Pinpoint the cell where the given text exists, returning its (X, Y) midpoint coordinate. 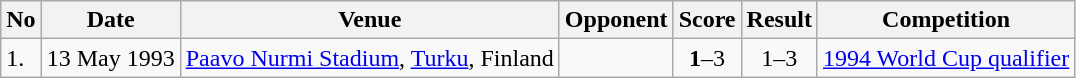
Paavo Nurmi Stadium, Turku, Finland (370, 58)
1994 World Cup qualifier (946, 58)
Venue (370, 20)
No (21, 20)
Score (707, 20)
13 May 1993 (110, 58)
Result (779, 20)
Date (110, 20)
1. (21, 58)
Competition (946, 20)
Opponent (616, 20)
